Return the (x, y) coordinate for the center point of the cell that contains the specified text.  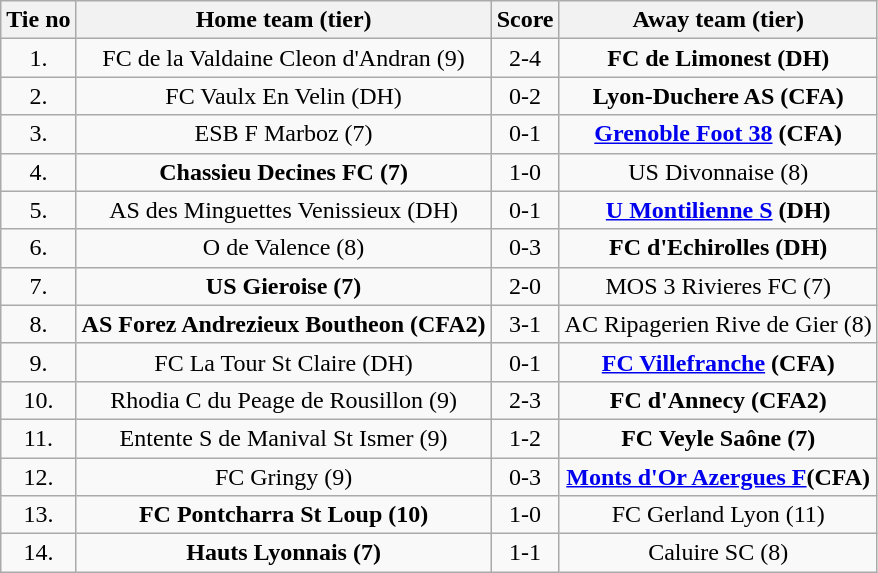
0-2 (525, 96)
3. (38, 134)
Chassieu Decines FC (7) (284, 172)
1-2 (525, 438)
US Divonnaise (8) (718, 172)
5. (38, 210)
FC Vaulx En Velin (DH) (284, 96)
2-4 (525, 58)
Lyon-Duchere AS (CFA) (718, 96)
FC d'Echirolles (DH) (718, 248)
14. (38, 553)
U Montilienne S (DH) (718, 210)
FC Veyle Saône (7) (718, 438)
2-0 (525, 286)
AS Forez Andrezieux Boutheon (CFA2) (284, 324)
Hauts Lyonnais (7) (284, 553)
Caluire SC (8) (718, 553)
12. (38, 477)
1. (38, 58)
Away team (tier) (718, 20)
AC Ripagerien Rive de Gier (8) (718, 324)
3-1 (525, 324)
6. (38, 248)
FC de la Valdaine Cleon d'Andran (9) (284, 58)
2-3 (525, 400)
10. (38, 400)
FC Villefranche (CFA) (718, 362)
Score (525, 20)
1-1 (525, 553)
7. (38, 286)
Grenoble Foot 38 (CFA) (718, 134)
8. (38, 324)
2. (38, 96)
AS des Minguettes Venissieux (DH) (284, 210)
Rhodia C du Peage de Rousillon (9) (284, 400)
Tie no (38, 20)
FC Gringy (9) (284, 477)
FC d'Annecy (CFA2) (718, 400)
MOS 3 Rivieres FC (7) (718, 286)
9. (38, 362)
Entente S de Manival St Ismer (9) (284, 438)
FC Gerland Lyon (11) (718, 515)
Monts d'Or Azergues F(CFA) (718, 477)
11. (38, 438)
FC La Tour St Claire (DH) (284, 362)
4. (38, 172)
13. (38, 515)
Home team (tier) (284, 20)
FC Pontcharra St Loup (10) (284, 515)
ESB F Marboz (7) (284, 134)
US Gieroise (7) (284, 286)
FC de Limonest (DH) (718, 58)
O de Valence (8) (284, 248)
